Scan for the cell matching the given text and deliver its [x, y] coordinate at center. 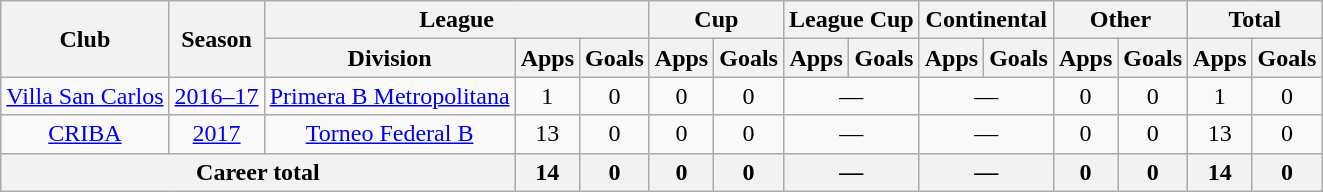
Club [85, 39]
League [456, 20]
Division [390, 58]
Total [1255, 20]
Villa San Carlos [85, 96]
Continental [986, 20]
Primera B Metropolitana [390, 96]
Career total [258, 172]
Season [216, 39]
Cup [716, 20]
2017 [216, 134]
League Cup [851, 20]
Torneo Federal B [390, 134]
CRIBA [85, 134]
2016–17 [216, 96]
Other [1120, 20]
